Output the (X, Y) coordinate of the center of the cell containing the given text.  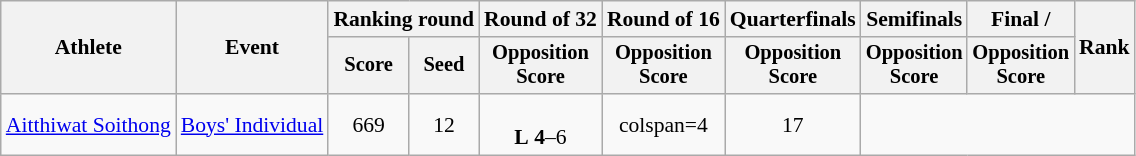
Aitthiwat Soithong (88, 124)
Round of 32 (540, 19)
Semifinals (914, 19)
669 (368, 124)
L 4–6 (540, 124)
17 (793, 124)
Ranking round (404, 19)
Round of 16 (664, 19)
Quarterfinals (793, 19)
Seed (444, 66)
Rank (1104, 48)
colspan=4 (664, 124)
Score (368, 66)
Athlete (88, 48)
Event (252, 48)
Final / (1020, 19)
12 (444, 124)
Boys' Individual (252, 124)
